Return the [x, y] coordinate for the center point of the cell that contains the specified text.  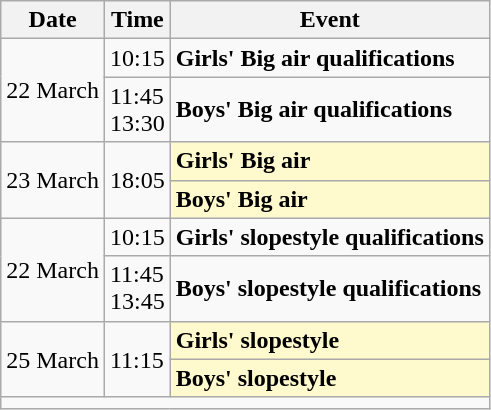
Event [330, 20]
11:4513:30 [137, 110]
Boys' Big air qualifications [330, 110]
Girls' slopestyle [330, 340]
Boys' Big air [330, 199]
Boys' slopestyle qualifications [330, 288]
Time [137, 20]
Boys' slopestyle [330, 378]
11:15 [137, 359]
Date [53, 20]
11:4513:45 [137, 288]
23 March [53, 180]
Girls' Big air qualifications [330, 58]
Girls' slopestyle qualifications [330, 237]
25 March [53, 359]
Girls' Big air [330, 161]
18:05 [137, 180]
